Extract the [x, y] coordinate from the center of the cell holding the provided text.  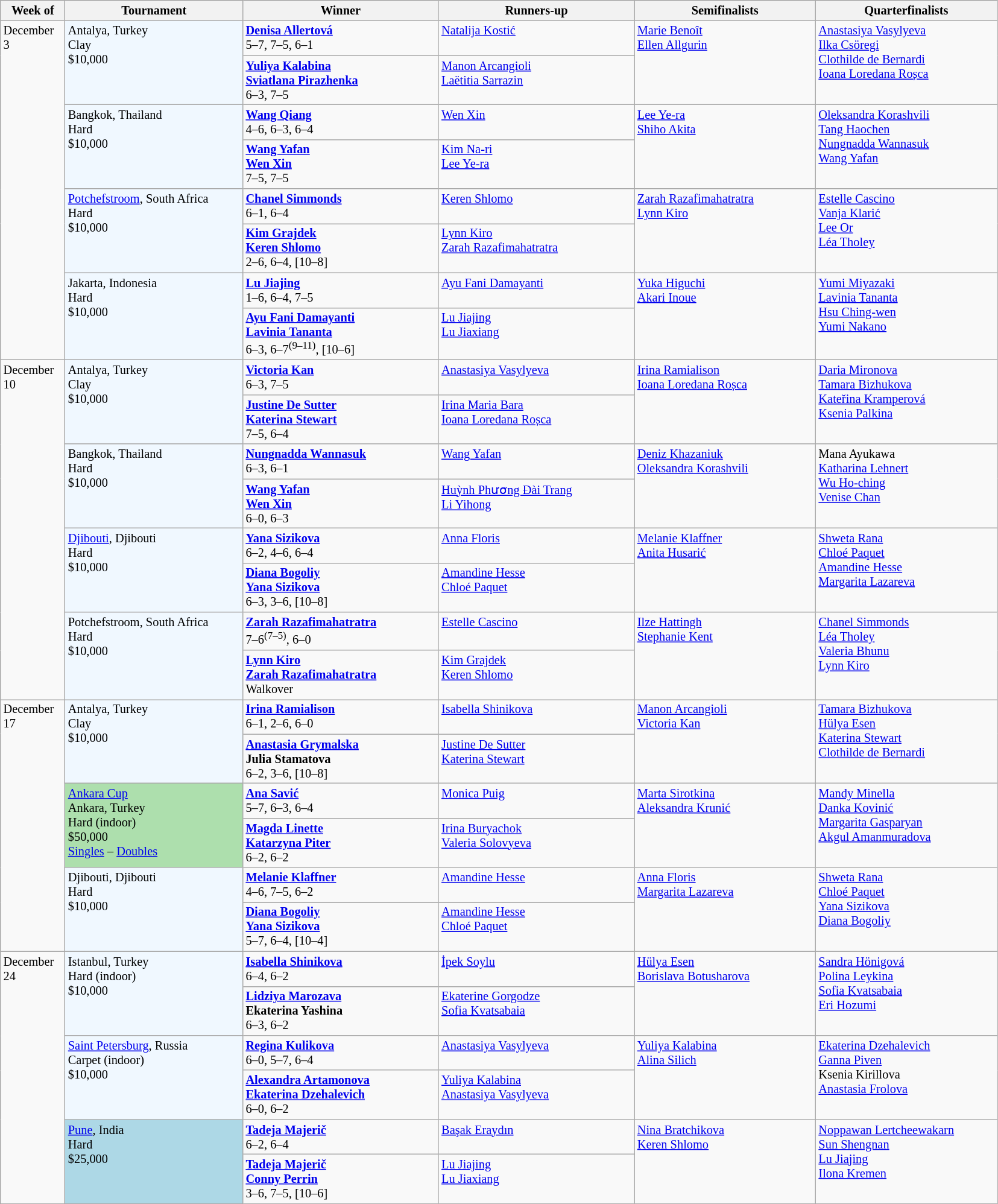
Kim Grajdek Keren Shlomo 2–6, 6–4, [10–8] [341, 248]
Tadeja Majerič Conny Perrin 3–6, 7–5, [10–6] [341, 1179]
Yuliya Kalabina Sviatlana Pirazhenka 6–3, 7–5 [341, 80]
Semifinalists [725, 10]
Anna Floris Margarita Lazareva [725, 910]
Lynn Kiro Zarah Razafimahatratra [537, 248]
Anastasia Grymalska Julia Stamatova 6–2, 3–6, [10–8] [341, 759]
Winner [341, 10]
Wen Xin [537, 122]
Nungnadda Wannasuk 6–3, 6–1 [341, 461]
Yuliya Kalabina Alina Silich [725, 1077]
Marta Sirotkina Aleksandra Krunić [725, 825]
Ayu Fani Damayanti [537, 290]
Hülya Esen Borislava Botusharova [725, 993]
Week of [33, 10]
Melanie Klaffner Anita Husarić [725, 569]
İpek Soylu [537, 969]
Victoria Kan 6–3, 7–5 [341, 378]
Wang Qiang 4–6, 6–3, 6–4 [341, 122]
Keren Shlomo [537, 206]
Kim Grajdek Keren Shlomo [537, 674]
Irina Ramialison 6–1, 2–6, 6–0 [341, 717]
Estelle Cascino Vanja Klarić Lee Or Léa Tholey [907, 230]
Manon Arcangioli Laëtitia Sarrazin [537, 80]
Lee Ye-ra Shiho Akita [725, 146]
Zarah Razafimahatratra 7–6(7–5), 6–0 [341, 631]
Mana Ayukawa Katharina Lehnert Wu Ho-ching Venise Chan [907, 486]
Başak Eraydın [537, 1137]
Melanie Klaffner 4–6, 7–5, 6–2 [341, 885]
Shweta Rana Chloé Paquet Amandine Hesse Margarita Lazareva [907, 569]
December 17 [33, 825]
Marie Benoît Ellen Allgurin [725, 63]
Jakarta, Indonesia Hard $10,000 [154, 316]
Justine De Sutter Katerina Stewart [537, 759]
Wang Yafan [537, 461]
Anastasiya Vasylyeva Ilka Csöregi Clothilde de Bernardi Ioana Loredana Roșca [907, 63]
December 3 [33, 191]
Tournament [154, 10]
Amandine Hesse [537, 885]
Diana Bogoliy Yana Sizikova 5–7, 6–4, [10–4] [341, 927]
Yuliya Kalabina Anastasiya Vasylyeva [537, 1095]
Alexandra Artamonova Ekaterina Dzehalevich 6–0, 6–2 [341, 1095]
Justine De Sutter Katerina Stewart 7–5, 6–4 [341, 419]
Quarterfinalists [907, 10]
Magda Linette Katarzyna Piter 6–2, 6–2 [341, 843]
Istanbul, Turkey Hard (indoor) $10,000 [154, 993]
Wang Yafan Wen Xin 6–0, 6–3 [341, 504]
Chanel Simmonds 6–1, 6–4 [341, 206]
Diana Bogoliy Yana Sizikova 6–3, 3–6, [10–8] [341, 588]
Saint Petersburg, Russia Carpet (indoor) $10,000 [154, 1077]
Yumi Miyazaki Lavinia Tananta Hsu Ching-wen Yumi Nakano [907, 316]
Daria Mironova Tamara Bizhukova Kateřina Kramperová Ksenia Palkina [907, 402]
Noppawan Lertcheewakarn Sun Shengnan Lu Jiajing Ilona Kremen [907, 1162]
Wang Yafan Wen Xin 7–5, 7–5 [341, 164]
Oleksandra Korashvili Tang Haochen Nungnadda Wannasuk Wang Yafan [907, 146]
Ekaterina Dzehalevich Ganna Piven Ksenia Kirillova Anastasia Frolova [907, 1077]
Irina Buryachok Valeria Solovyeva [537, 843]
Monica Puig [537, 800]
Ekaterine Gorgodze Sofia Kvatsabaia [537, 1011]
Deniz Khazaniuk Oleksandra Korashvili [725, 486]
Anna Floris [537, 545]
Tadeja Majerič 6–2, 6–4 [341, 1137]
Denisa Allertová 5–7, 7–5, 6–1 [341, 38]
Ilze Hattingh Stephanie Kent [725, 655]
Lynn Kiro Zarah Razafimahatratra Walkover [341, 674]
Regina Kulikova 6–0, 5–7, 6–4 [341, 1053]
Manon Arcangioli Victoria Kan [725, 741]
Yana Sizikova 6–2, 4–6, 6–4 [341, 545]
Estelle Cascino [537, 631]
Irina Ramialison Ioana Loredana Roșca [725, 402]
Ankara Cup Ankara, Turkey Hard (indoor) $50,000 Singles – Doubles [154, 825]
Pune, India Hard $25,000 [154, 1162]
Kim Na-ri Lee Ye-ra [537, 164]
Lu Jiajing 1–6, 6–4, 7–5 [341, 290]
Yuka Higuchi Akari Inoue [725, 316]
Huỳnh Phương Đài Trang Li Yihong [537, 504]
Isabella Shinikova [537, 717]
Irina Maria Bara Ioana Loredana Roșca [537, 419]
Shweta Rana Chloé Paquet Yana Sizikova Diana Bogoliy [907, 910]
Ayu Fani Damayanti Lavinia Tananta 6–3, 6–7(9–11), [10–6] [341, 334]
Runners-up [537, 10]
Lidziya Marozava Ekaterina Yashina 6–3, 6–2 [341, 1011]
Mandy Minella Danka Kovinić Margarita Gasparyan Akgul Amanmuradova [907, 825]
Chanel Simmonds Léa Tholey Valeria Bhunu Lynn Kiro [907, 655]
Natalija Kostić [537, 38]
Zarah Razafimahatratra Lynn Kiro [725, 230]
Tamara Bizhukova Hülya Esen Katerina Stewart Clothilde de Bernardi [907, 741]
Isabella Shinikova 6–4, 6–2 [341, 969]
Ana Savić 5–7, 6–3, 6–4 [341, 800]
Sandra Hönigová Polina Leykina Sofia Kvatsabaia Eri Hozumi [907, 993]
December 10 [33, 530]
December 24 [33, 1077]
Nina Bratchikova Keren Shlomo [725, 1162]
